Pinpoint the cell where the given text exists, returning its [X, Y] midpoint coordinate. 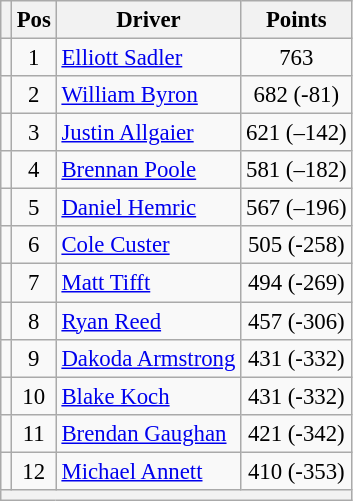
12 [34, 471]
Blake Koch [148, 396]
Michael Annett [148, 471]
William Byron [148, 95]
763 [296, 58]
Brendan Gaughan [148, 433]
Daniel Hemric [148, 208]
11 [34, 433]
Brennan Poole [148, 170]
4 [34, 170]
1 [34, 58]
581 (–182) [296, 170]
621 (–142) [296, 133]
421 (-342) [296, 433]
567 (–196) [296, 208]
Cole Custer [148, 245]
410 (-353) [296, 471]
Matt Tifft [148, 283]
10 [34, 396]
8 [34, 321]
5 [34, 208]
2 [34, 95]
6 [34, 245]
505 (-258) [296, 245]
Dakoda Armstrong [148, 358]
Ryan Reed [148, 321]
Driver [148, 20]
494 (-269) [296, 283]
Pos [34, 20]
Points [296, 20]
457 (-306) [296, 321]
3 [34, 133]
Elliott Sadler [148, 58]
7 [34, 283]
682 (-81) [296, 95]
9 [34, 358]
Justin Allgaier [148, 133]
